Find where the given text appears and provide that cell's center as [x, y] coordinate. 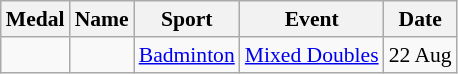
Sport [187, 19]
Mixed Doubles [312, 55]
Date [420, 19]
Event [312, 19]
Name [102, 19]
22 Aug [420, 55]
Medal [36, 19]
Badminton [187, 55]
